Search for the cell housing the specified text and yield its [x, y] center coordinate. 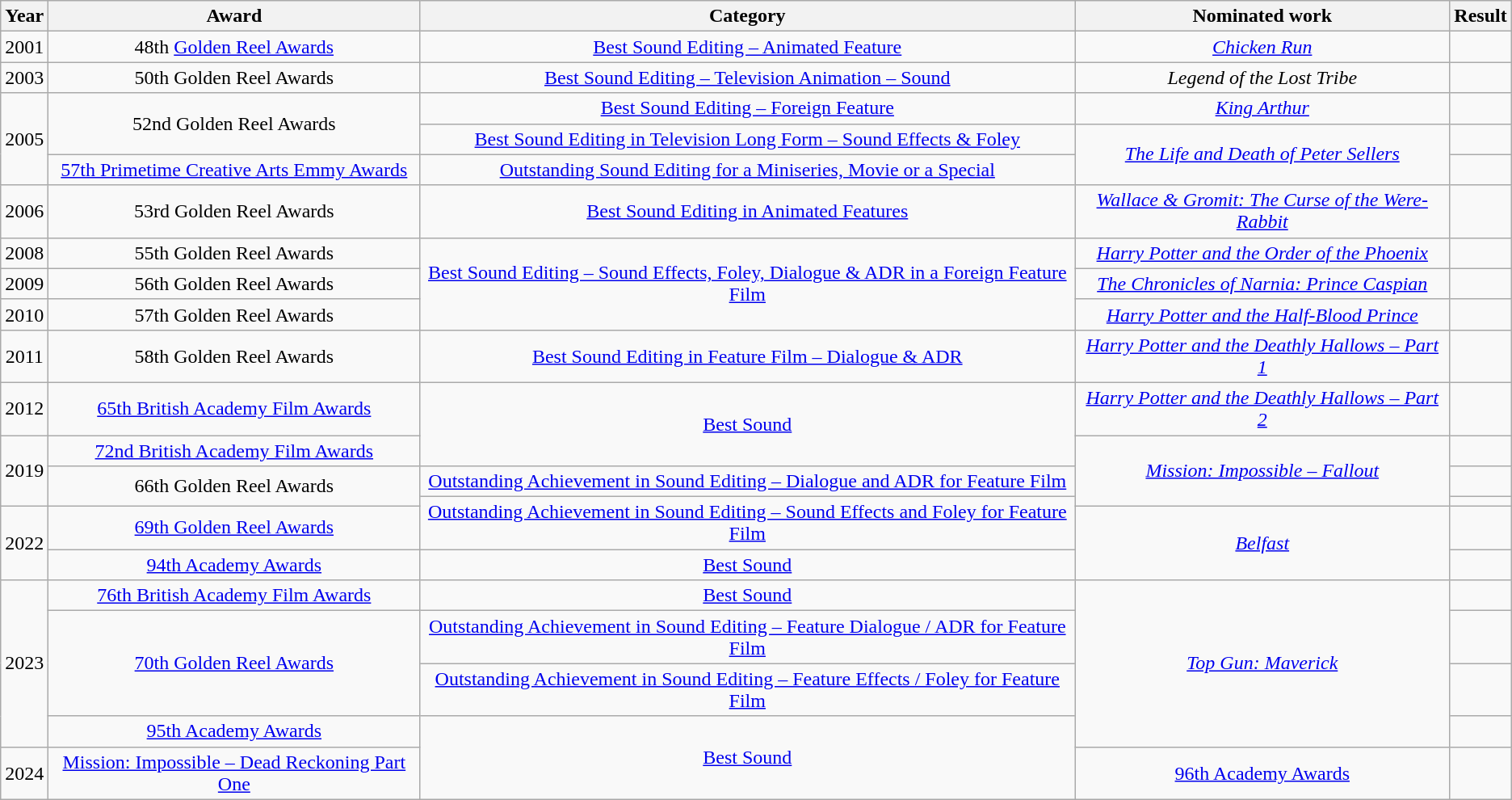
58th Golden Reel Awards [234, 356]
94th Academy Awards [234, 565]
Category [748, 16]
Award [234, 16]
50th Golden Reel Awards [234, 78]
76th British Academy Film Awards [234, 596]
Harry Potter and the Half-Blood Prince [1262, 314]
Outstanding Sound Editing for a Miniseries, Movie or a Special [748, 170]
Outstanding Achievement in Sound Editing – Sound Effects and Foley for Feature Film [748, 524]
Outstanding Achievement in Sound Editing – Dialogue and ADR for Feature Film [748, 482]
2003 [24, 78]
Nominated work [1262, 16]
Best Sound Editing in Animated Features [748, 212]
2010 [24, 314]
Best Sound Editing – Sound Effects, Foley, Dialogue & ADR in a Foreign Feature Film [748, 284]
Chicken Run [1262, 47]
65th British Academy Film Awards [234, 409]
Top Gun: Maverick [1262, 663]
69th Golden Reel Awards [234, 528]
2009 [24, 284]
70th Golden Reel Awards [234, 663]
2012 [24, 409]
Outstanding Achievement in Sound Editing – Feature Effects / Foley for Feature Film [748, 690]
72nd British Academy Film Awards [234, 450]
57th Primetime Creative Arts Emmy Awards [234, 170]
Mission: Impossible – Fallout [1262, 470]
Harry Potter and the Deathly Hallows – Part 1 [1262, 356]
Year [24, 16]
96th Academy Awards [1262, 773]
Best Sound Editing in Feature Film – Dialogue & ADR [748, 356]
55th Golden Reel Awards [234, 253]
66th Golden Reel Awards [234, 486]
Best Sound Editing – Foreign Feature [748, 108]
2024 [24, 773]
Harry Potter and the Order of the Phoenix [1262, 253]
2011 [24, 356]
2019 [24, 470]
53rd Golden Reel Awards [234, 212]
The Life and Death of Peter Sellers [1262, 154]
Belfast [1262, 543]
2023 [24, 663]
2008 [24, 253]
Outstanding Achievement in Sound Editing – Feature Dialogue / ADR for Feature Film [748, 637]
Mission: Impossible – Dead Reckoning Part One [234, 773]
2022 [24, 543]
95th Academy Awards [234, 731]
Wallace & Gromit: The Curse of the Were-Rabbit [1262, 212]
2005 [24, 139]
48th Golden Reel Awards [234, 47]
The Chronicles of Narnia: Prince Caspian [1262, 284]
Best Sound Editing – Television Animation – Sound [748, 78]
2001 [24, 47]
Result [1480, 16]
57th Golden Reel Awards [234, 314]
Best Sound Editing in Television Long Form – Sound Effects & Foley [748, 139]
Best Sound Editing – Animated Feature [748, 47]
52nd Golden Reel Awards [234, 124]
2006 [24, 212]
King Arthur [1262, 108]
56th Golden Reel Awards [234, 284]
Harry Potter and the Deathly Hallows – Part 2 [1262, 409]
Legend of the Lost Tribe [1262, 78]
